Pinpoint the cell where the given text exists, returning its (x, y) midpoint coordinate. 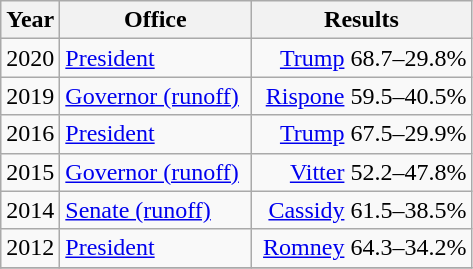
Vitter 52.2–47.8% (362, 172)
2019 (30, 96)
2015 (30, 172)
2016 (30, 134)
2014 (30, 210)
Year (30, 20)
Senate (runoff) (156, 210)
Cassidy 61.5–38.5% (362, 210)
Results (362, 20)
2020 (30, 58)
Trump 67.5–29.9% (362, 134)
2012 (30, 248)
Rispone 59.5–40.5% (362, 96)
Romney 64.3–34.2% (362, 248)
Office (156, 20)
Trump 68.7–29.8% (362, 58)
